Capture the cell that displays the provided text and extract its (x, y) central coordinate. 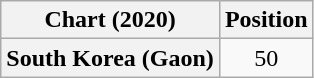
Chart (2020) (110, 20)
50 (266, 58)
Position (266, 20)
South Korea (Gaon) (110, 58)
